Find where the given text appears and provide that cell's center as (x, y) coordinate. 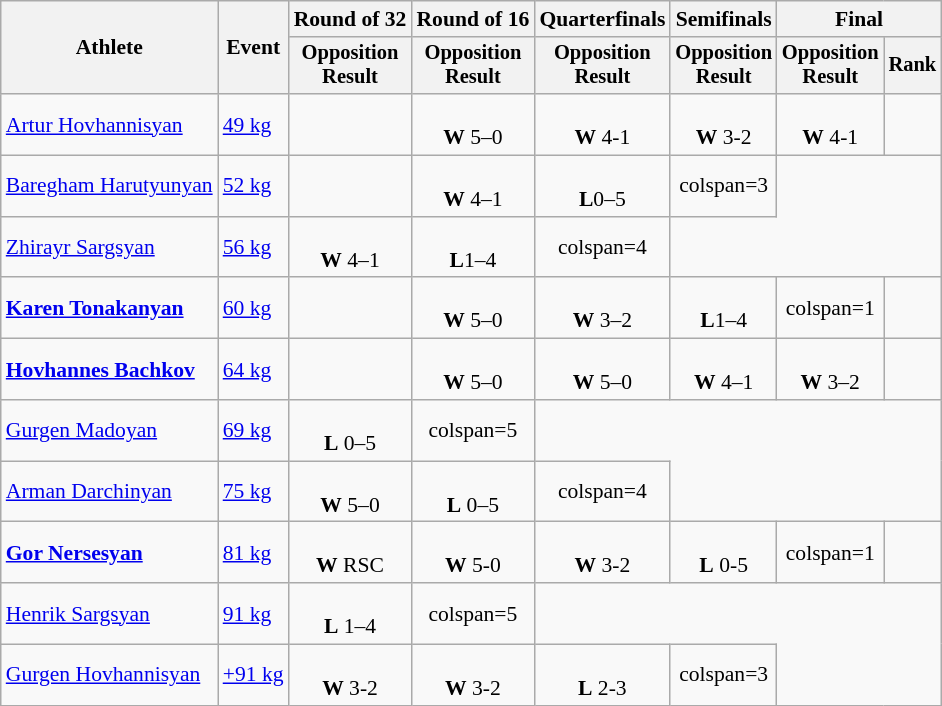
Gurgen Hovhannisyan (110, 676)
Gurgen Madoyan (110, 430)
49 kg (254, 124)
64 kg (254, 370)
Artur Hovhannisyan (110, 124)
Zhirayr Sargsyan (110, 248)
Hovhannes Bachkov (110, 370)
69 kg (254, 430)
Quarterfinals (602, 19)
Arman Darchinyan (110, 492)
Gor Nersesyan (110, 552)
Final (859, 19)
Henrik Sargsyan (110, 614)
91 kg (254, 614)
Rank (913, 66)
Athlete (110, 48)
L 0-5 (724, 552)
81 kg (254, 552)
Semifinals (724, 19)
L 1–4 (350, 614)
Round of 32 (350, 19)
52 kg (254, 186)
L 2-3 (602, 676)
+91 kg (254, 676)
Round of 16 (472, 19)
W 5-0 (472, 552)
Baregham Harutyunyan (110, 186)
60 kg (254, 308)
L0–5 (602, 186)
Karen Tonakanyan (110, 308)
56 kg (254, 248)
W RSC (350, 552)
Event (254, 48)
75 kg (254, 492)
